Identify which cell holds the provided text, then report its [X, Y] central coordinate. 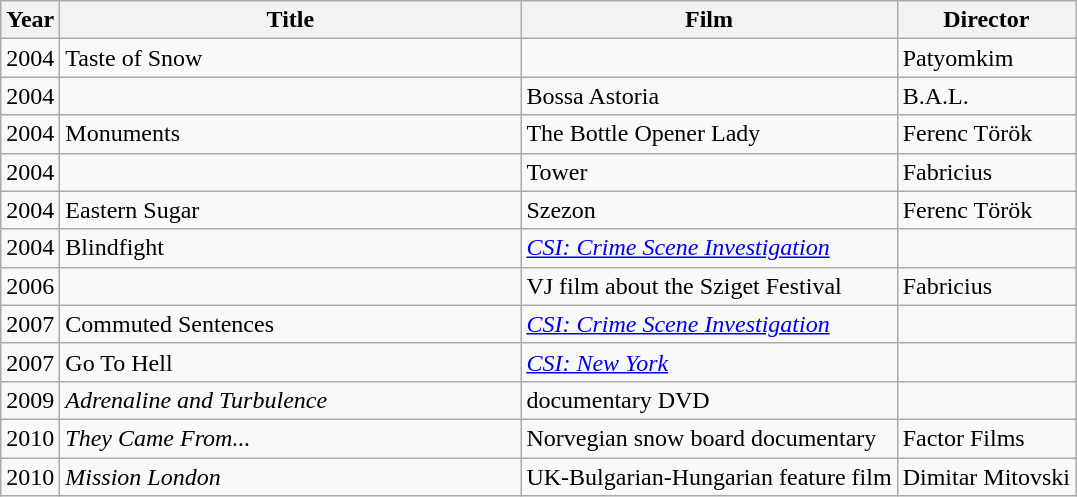
Blindfight [290, 248]
The Bottle Opener Lady [709, 134]
2006 [30, 286]
Film [709, 20]
Norvegian snow board documentary [709, 438]
Factor Films [986, 438]
Szezon [709, 210]
Eastern Sugar [290, 210]
Tower [709, 172]
VJ film about the Sziget Festival [709, 286]
Year [30, 20]
Go To Hell [290, 362]
B.A.L. [986, 96]
2009 [30, 400]
Monuments [290, 134]
They Came From... [290, 438]
CSI: New York [709, 362]
Taste of Snow [290, 58]
documentary DVD [709, 400]
UK-Bulgarian-Hungarian feature film [709, 477]
Commuted Sentences [290, 324]
Title [290, 20]
Director [986, 20]
Mission London [290, 477]
Adrenaline and Turbulence [290, 400]
Bossa Astoria [709, 96]
Dimitar Mitovski [986, 477]
Patyomkim [986, 58]
